Locate the cell with the specified text and output its (x, y) center coordinate. 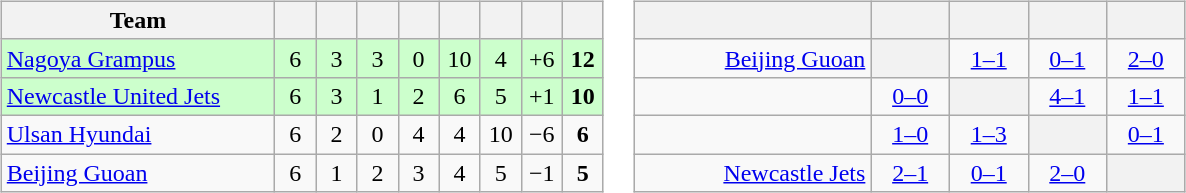
−1 (542, 173)
1–0 (910, 134)
4–1 (1068, 96)
Ulsan Hyundai (138, 134)
Nagoya Grampus (138, 58)
Newcastle Jets (753, 173)
0–0 (910, 96)
12 (582, 58)
2–1 (910, 173)
Team (138, 20)
1–3 (988, 134)
+1 (542, 96)
Newcastle United Jets (138, 96)
−6 (542, 134)
+6 (542, 58)
